Determine the [x, y] coordinate at the center of the cell enclosing the given text.  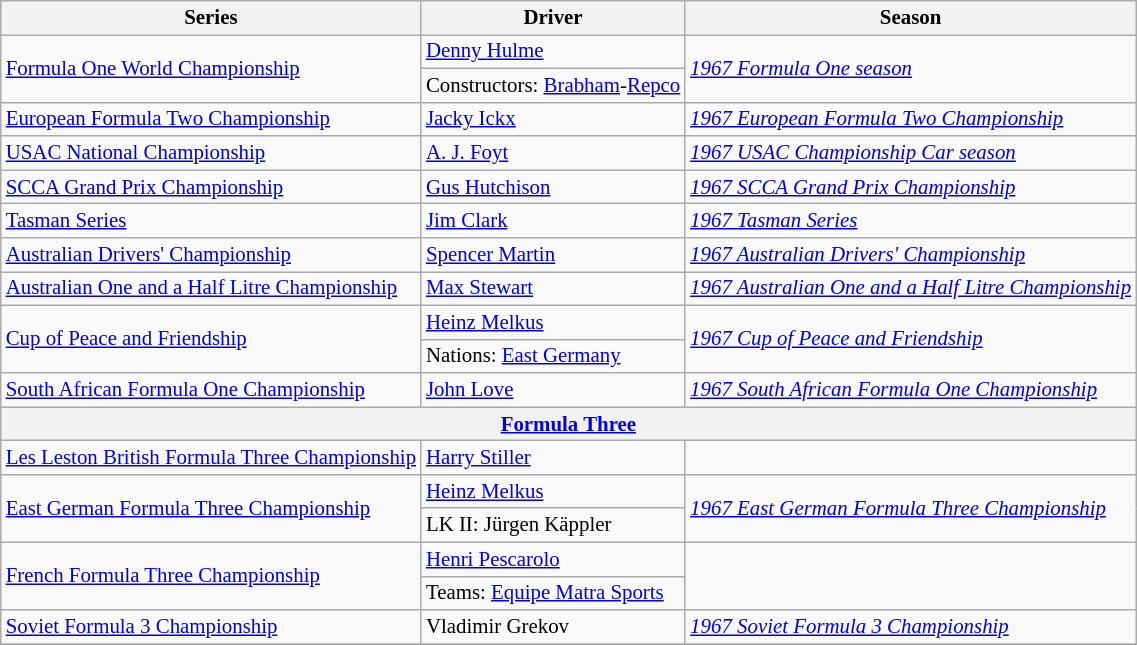
1967 Australian One and a Half Litre Championship [910, 288]
Formula One World Championship [211, 68]
Harry Stiller [553, 458]
Cup of Peace and Friendship [211, 339]
Les Leston British Formula Three Championship [211, 458]
Soviet Formula 3 Championship [211, 627]
1967 Soviet Formula 3 Championship [910, 627]
1967 Cup of Peace and Friendship [910, 339]
Jacky Ickx [553, 119]
Gus Hutchison [553, 187]
1967 South African Formula One Championship [910, 390]
Driver [553, 18]
East German Formula Three Championship [211, 508]
Australian One and a Half Litre Championship [211, 288]
1967 Australian Drivers' Championship [910, 255]
Constructors: Brabham-Repco [553, 85]
1967 Formula One season [910, 68]
Tasman Series [211, 221]
1967 East German Formula Three Championship [910, 508]
Max Stewart [553, 288]
Australian Drivers' Championship [211, 255]
Denny Hulme [553, 51]
French Formula Three Championship [211, 576]
Series [211, 18]
Formula Three [568, 424]
European Formula Two Championship [211, 119]
A. J. Foyt [553, 153]
Teams: Equipe Matra Sports [553, 593]
Nations: East Germany [553, 356]
1967 Tasman Series [910, 221]
1967 SCCA Grand Prix Championship [910, 187]
Vladimir Grekov [553, 627]
John Love [553, 390]
1967 USAC Championship Car season [910, 153]
South African Formula One Championship [211, 390]
Jim Clark [553, 221]
Season [910, 18]
SCCA Grand Prix Championship [211, 187]
Henri Pescarolo [553, 559]
Spencer Martin [553, 255]
USAC National Championship [211, 153]
1967 European Formula Two Championship [910, 119]
LK II: Jürgen Käppler [553, 525]
